Search for the cell housing the specified text and yield its [X, Y] center coordinate. 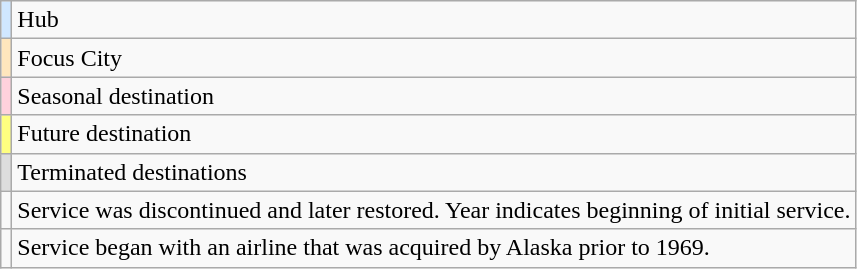
Hub [434, 20]
Terminated destinations [434, 172]
Service was discontinued and later restored. Year indicates beginning of initial service. [434, 210]
Service began with an airline that was acquired by Alaska prior to 1969. [434, 248]
Seasonal destination [434, 96]
Future destination [434, 134]
Focus City [434, 58]
